Output the [X, Y] coordinate of the center of the cell containing the given text.  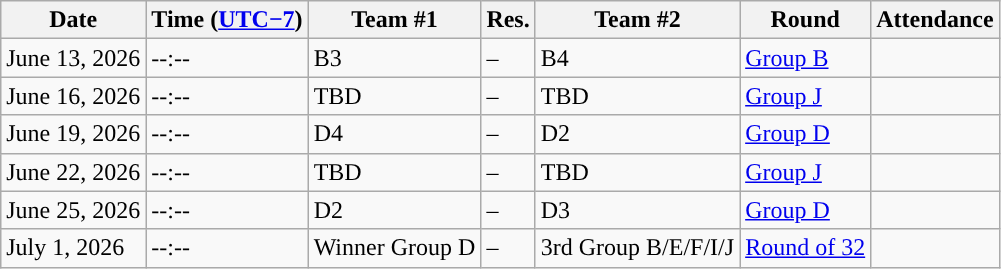
Date [74, 20]
B4 [637, 58]
Time (UTC−7) [227, 20]
D3 [637, 210]
June 16, 2026 [74, 96]
June 13, 2026 [74, 58]
Winner Group D [394, 248]
June 19, 2026 [74, 134]
Attendance [935, 20]
Group B [806, 58]
June 22, 2026 [74, 172]
Round [806, 20]
Team #1 [394, 20]
Round of 32 [806, 248]
July 1, 2026 [74, 248]
Team #2 [637, 20]
Res. [508, 20]
B3 [394, 58]
June 25, 2026 [74, 210]
D4 [394, 134]
3rd Group B/E/F/I/J [637, 248]
